Find where the given text appears and provide that cell's center as (x, y) coordinate. 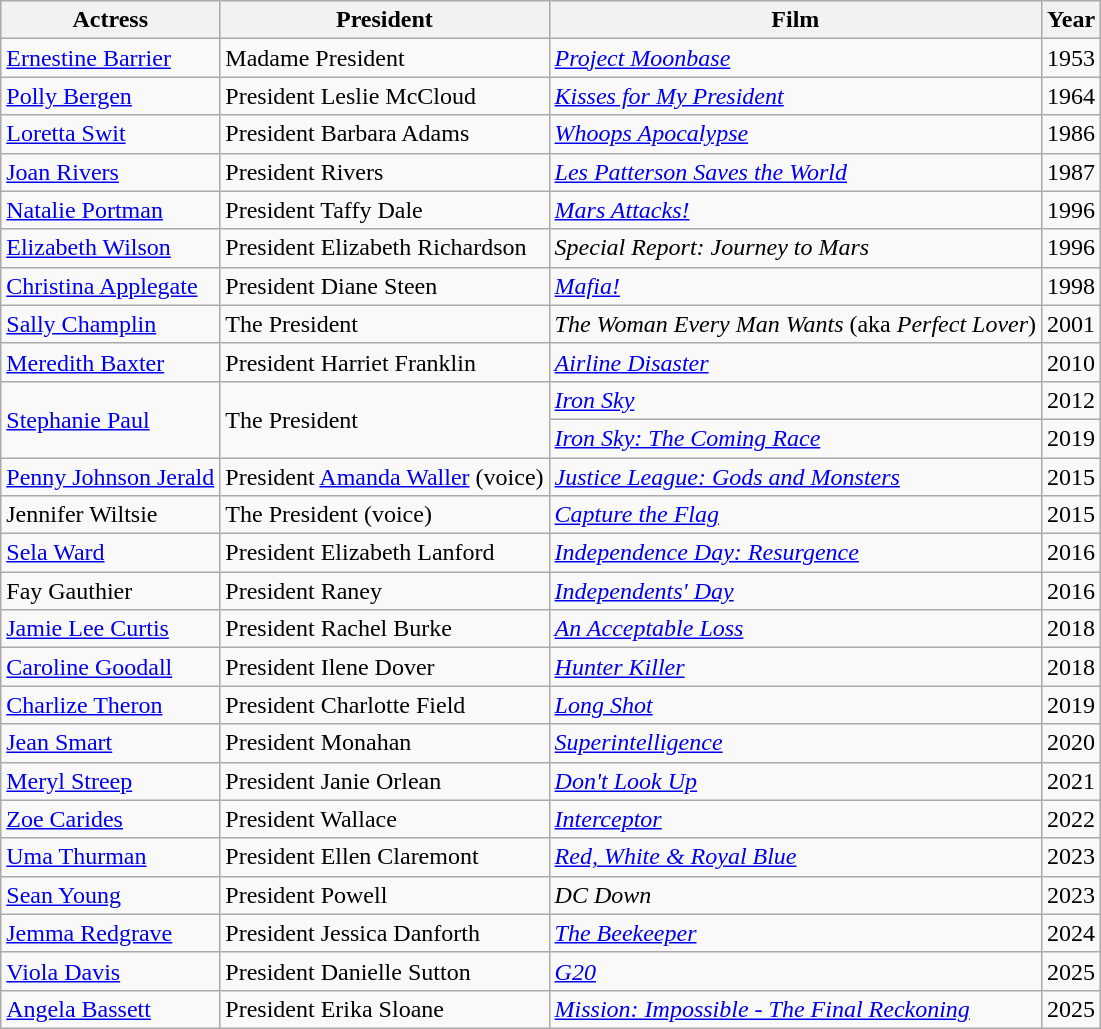
Jean Smart (110, 743)
Hunter Killer (796, 667)
1986 (1072, 134)
President Ellen Claremont (384, 857)
Actress (110, 20)
President Janie Orlean (384, 781)
Madame President (384, 58)
President Wallace (384, 819)
Kisses for My President (796, 96)
2022 (1072, 819)
President Charlotte Field (384, 705)
President Harriet Franklin (384, 362)
Mars Attacks! (796, 210)
President Powell (384, 895)
DC Down (796, 895)
Mission: Impossible - The Final Reckoning (796, 1009)
Fay Gauthier (110, 591)
Stephanie Paul (110, 419)
Mafia! (796, 286)
G20 (796, 971)
1998 (1072, 286)
Jemma Redgrave (110, 933)
President Jessica Danforth (384, 933)
The Beekeeper (796, 933)
Airline Disaster (796, 362)
President Raney (384, 591)
Red, White & Royal Blue (796, 857)
Les Patterson Saves the World (796, 172)
1964 (1072, 96)
President Rachel Burke (384, 629)
Loretta Swit (110, 134)
Meryl Streep (110, 781)
Iron Sky: The Coming Race (796, 438)
Don't Look Up (796, 781)
2024 (1072, 933)
2020 (1072, 743)
Meredith Baxter (110, 362)
An Acceptable Loss (796, 629)
Independence Day: Resurgence (796, 553)
2021 (1072, 781)
Charlize Theron (110, 705)
President Leslie McCloud (384, 96)
President Ilene Dover (384, 667)
2012 (1072, 400)
Penny Johnson Jerald (110, 477)
Uma Thurman (110, 857)
President Barbara Adams (384, 134)
President Monahan (384, 743)
Special Report: Journey to Mars (796, 248)
Project Moonbase (796, 58)
President Erika Sloane (384, 1009)
President Rivers (384, 172)
Superintelligence (796, 743)
The Woman Every Man Wants (aka Perfect Lover) (796, 324)
Interceptor (796, 819)
Sean Young (110, 895)
President (384, 20)
Angela Bassett (110, 1009)
Joan Rivers (110, 172)
Zoe Carides (110, 819)
Year (1072, 20)
Independents' Day (796, 591)
President Taffy Dale (384, 210)
1953 (1072, 58)
Sela Ward (110, 553)
2001 (1072, 324)
Long Shot (796, 705)
President Danielle Sutton (384, 971)
President Diane Steen (384, 286)
The President (voice) (384, 515)
Christina Applegate (110, 286)
Jennifer Wiltsie (110, 515)
Capture the Flag (796, 515)
Elizabeth Wilson (110, 248)
President Elizabeth Richardson (384, 248)
Sally Champlin (110, 324)
President Amanda Waller (voice) (384, 477)
Jamie Lee Curtis (110, 629)
Polly Bergen (110, 96)
Justice League: Gods and Monsters (796, 477)
Ernestine Barrier (110, 58)
Caroline Goodall (110, 667)
President Elizabeth Lanford (384, 553)
Natalie Portman (110, 210)
Viola Davis (110, 971)
1987 (1072, 172)
2010 (1072, 362)
Film (796, 20)
Whoops Apocalypse (796, 134)
Iron Sky (796, 400)
